Return (X, Y) of the center of cell containing provided text 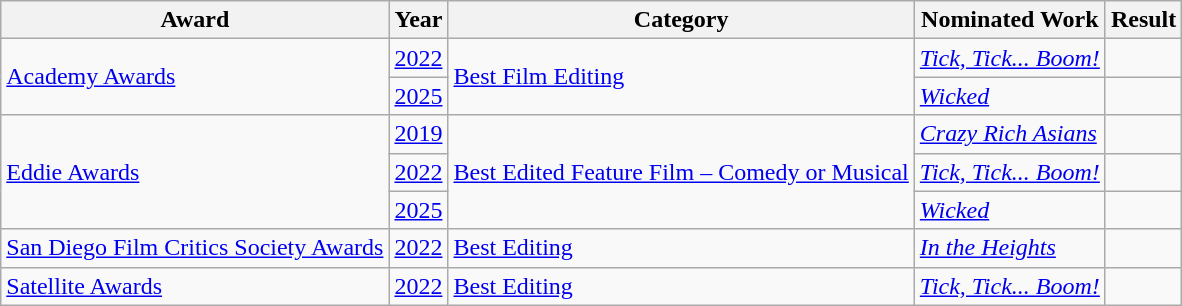
Best Film Editing (681, 77)
Satellite Awards (195, 286)
2019 (418, 134)
Crazy Rich Asians (1010, 134)
Academy Awards (195, 77)
Year (418, 20)
In the Heights (1010, 248)
Category (681, 20)
Eddie Awards (195, 172)
Best Edited Feature Film – Comedy or Musical (681, 172)
Award (195, 20)
San Diego Film Critics Society Awards (195, 248)
Result (1143, 20)
Nominated Work (1010, 20)
